Output the (X, Y) coordinate of the center of the cell containing the given text.  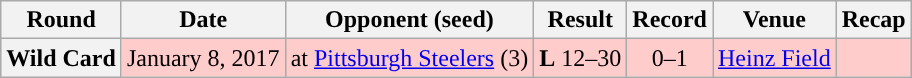
0–1 (670, 58)
L 12–30 (580, 58)
Round (62, 20)
Heinz Field (774, 58)
Result (580, 20)
Wild Card (62, 58)
Venue (774, 20)
Opponent (seed) (410, 20)
at Pittsburgh Steelers (3) (410, 58)
Record (670, 20)
January 8, 2017 (203, 58)
Date (203, 20)
Recap (874, 20)
